Return the (X, Y) coordinate for the center point of the cell that contains the specified text.  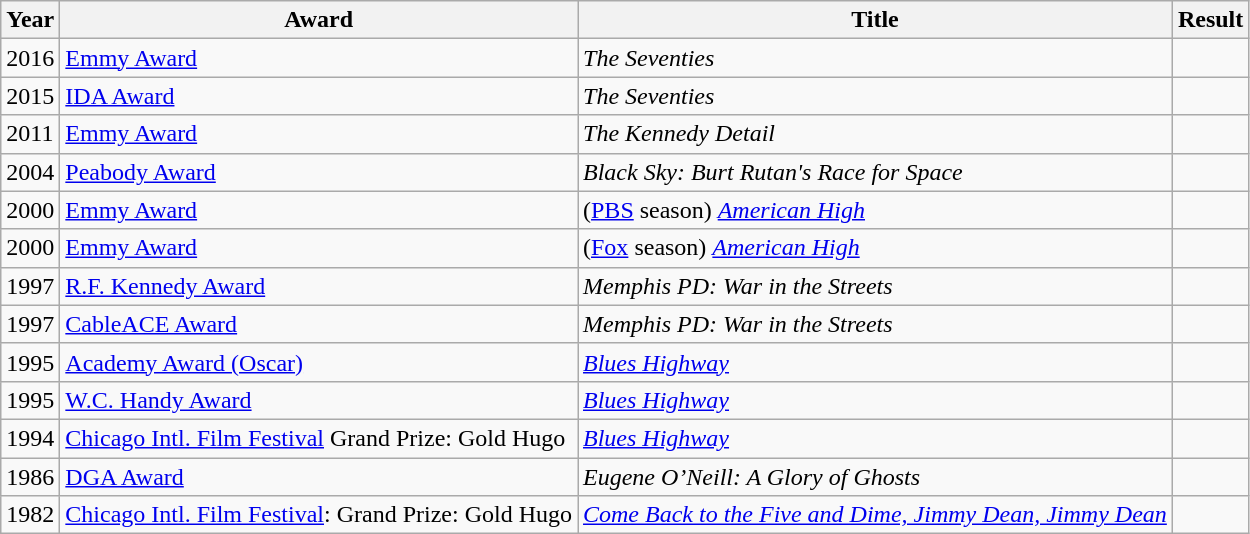
Chicago Intl. Film Festival Grand Prize: Gold Hugo (319, 438)
R.F. Kennedy Award (319, 286)
Award (319, 20)
Chicago Intl. Film Festival: Grand Prize: Gold Hugo (319, 515)
W.C. Handy Award (319, 400)
(PBS season) American High (876, 210)
Eugene O’Neill: A Glory of Ghosts (876, 477)
2016 (30, 58)
2015 (30, 96)
2011 (30, 134)
Peabody Award (319, 172)
Title (876, 20)
DGA Award (319, 477)
IDA Award (319, 96)
1982 (30, 515)
Year (30, 20)
Academy Award (Oscar) (319, 362)
2004 (30, 172)
Black Sky: Burt Rutan's Race for Space (876, 172)
1986 (30, 477)
The Kennedy Detail (876, 134)
CableACE Award (319, 324)
Result (1210, 20)
1994 (30, 438)
Come Back to the Five and Dime, Jimmy Dean, Jimmy Dean (876, 515)
(Fox season) American High (876, 248)
